Locate the cell with the specified text and output its [X, Y] center coordinate. 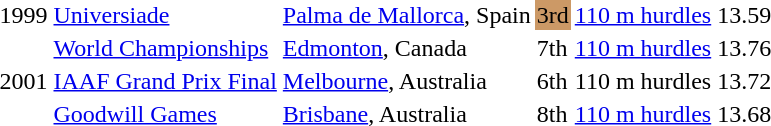
Melbourne, Australia [406, 81]
Universiade [165, 15]
7th [552, 48]
3rd [552, 15]
IAAF Grand Prix Final [165, 81]
6th [552, 81]
World Championships [165, 48]
Palma de Mallorca, Spain [406, 15]
Edmonton, Canada [406, 48]
